Scan for the cell matching the given text and deliver its (x, y) coordinate at center. 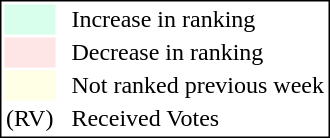
Received Votes (198, 119)
(RV) (29, 119)
Increase in ranking (198, 19)
Decrease in ranking (198, 53)
Not ranked previous week (198, 85)
